Pinpoint the cell where the given text exists, returning its [x, y] midpoint coordinate. 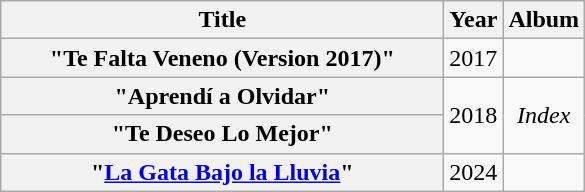
"Te Deseo Lo Mejor" [222, 134]
"Te Falta Veneno (Version 2017)" [222, 58]
2017 [474, 58]
Album [544, 20]
2018 [474, 115]
"Aprendí a Olvidar" [222, 96]
Title [222, 20]
2024 [474, 172]
"La Gata Bajo la Lluvia" [222, 172]
Year [474, 20]
Index [544, 115]
